Identify which cell holds the provided text, then report its [X, Y] central coordinate. 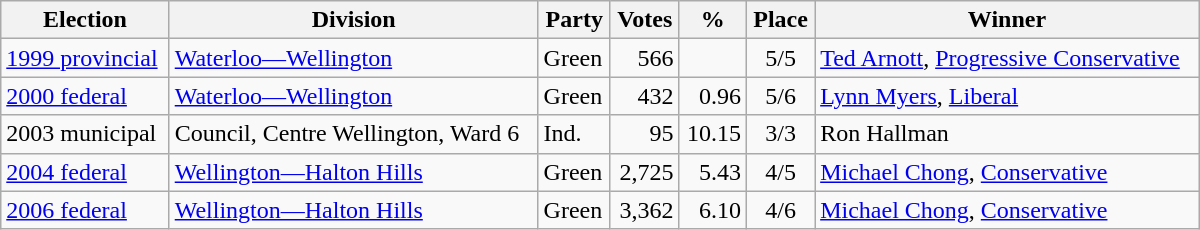
10.15 [712, 134]
Place [781, 20]
2004 federal [85, 172]
2,725 [644, 172]
Winner [1008, 20]
Council, Centre Wellington, Ward 6 [354, 134]
Ted Arnott, Progressive Conservative [1008, 58]
% [712, 20]
1999 provincial [85, 58]
2000 federal [85, 96]
Ind. [574, 134]
6.10 [712, 210]
5/5 [781, 58]
Party [574, 20]
Ron Hallman [1008, 134]
3,362 [644, 210]
95 [644, 134]
Lynn Myers, Liberal [1008, 96]
5.43 [712, 172]
566 [644, 58]
3/3 [781, 134]
4/6 [781, 210]
0.96 [712, 96]
Division [354, 20]
Votes [644, 20]
4/5 [781, 172]
2003 municipal [85, 134]
2006 federal [85, 210]
432 [644, 96]
Election [85, 20]
5/6 [781, 96]
